Detect which cell encompasses the target text, then output its [X, Y] center coordinate. 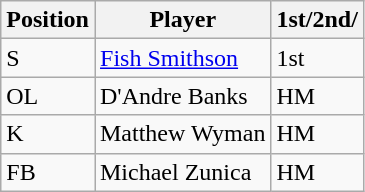
1st [317, 58]
OL [48, 96]
Fish Smithson [182, 58]
D'Andre Banks [182, 96]
1st/2nd/ [317, 20]
S [48, 58]
FB [48, 172]
Position [48, 20]
Michael Zunica [182, 172]
Matthew Wyman [182, 134]
Player [182, 20]
K [48, 134]
